For the text-containing cell, return its midpoint in [X, Y] coordinate format. 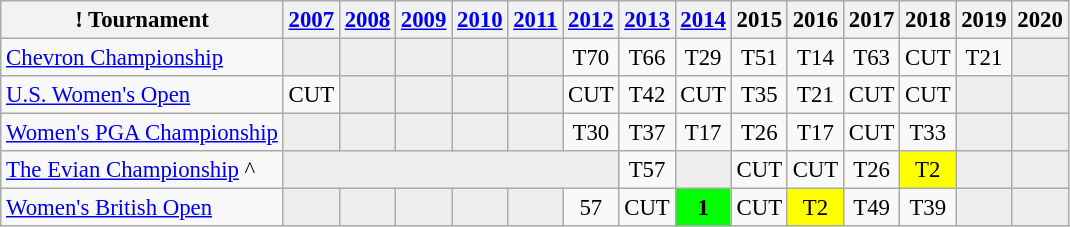
T51 [759, 58]
! Tournament [142, 20]
57 [591, 208]
T29 [703, 58]
U.S. Women's Open [142, 95]
2011 [536, 20]
T42 [647, 95]
2018 [928, 20]
2013 [647, 20]
T35 [759, 95]
2007 [311, 20]
T39 [928, 208]
2012 [591, 20]
T66 [647, 58]
2008 [367, 20]
1 [703, 208]
T33 [928, 133]
The Evian Championship ^ [142, 170]
T57 [647, 170]
T49 [872, 208]
Chevron Championship [142, 58]
2017 [872, 20]
T30 [591, 133]
2019 [984, 20]
2014 [703, 20]
T37 [647, 133]
T63 [872, 58]
Women's British Open [142, 208]
T14 [815, 58]
T70 [591, 58]
2015 [759, 20]
2016 [815, 20]
2010 [480, 20]
2009 [424, 20]
2020 [1040, 20]
Women's PGA Championship [142, 133]
